Return the [x, y] coordinate for the center point of the cell that contains the specified text.  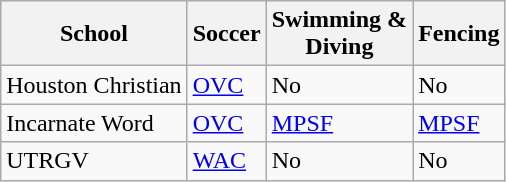
School [94, 34]
Incarnate Word [94, 123]
Houston Christian [94, 85]
Fencing [459, 34]
Soccer [226, 34]
UTRGV [94, 161]
Swimming &Diving [339, 34]
WAC [226, 161]
